Scan for the cell matching the given text and deliver its [x, y] coordinate at center. 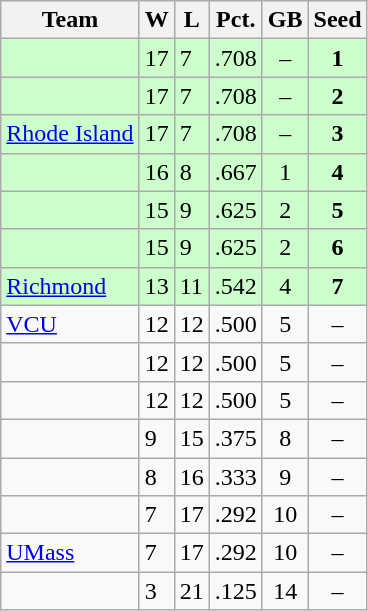
UMass [70, 553]
.375 [236, 438]
W [156, 20]
11 [192, 286]
Team [70, 20]
.333 [236, 477]
6 [338, 248]
L [192, 20]
13 [156, 286]
VCU [70, 324]
14 [285, 591]
Seed [338, 20]
21 [192, 591]
.125 [236, 591]
.542 [236, 286]
Pct. [236, 20]
Rhode Island [70, 134]
Richmond [70, 286]
.667 [236, 172]
GB [285, 20]
